Determine the (x, y) coordinate at the center of the cell enclosing the given text.  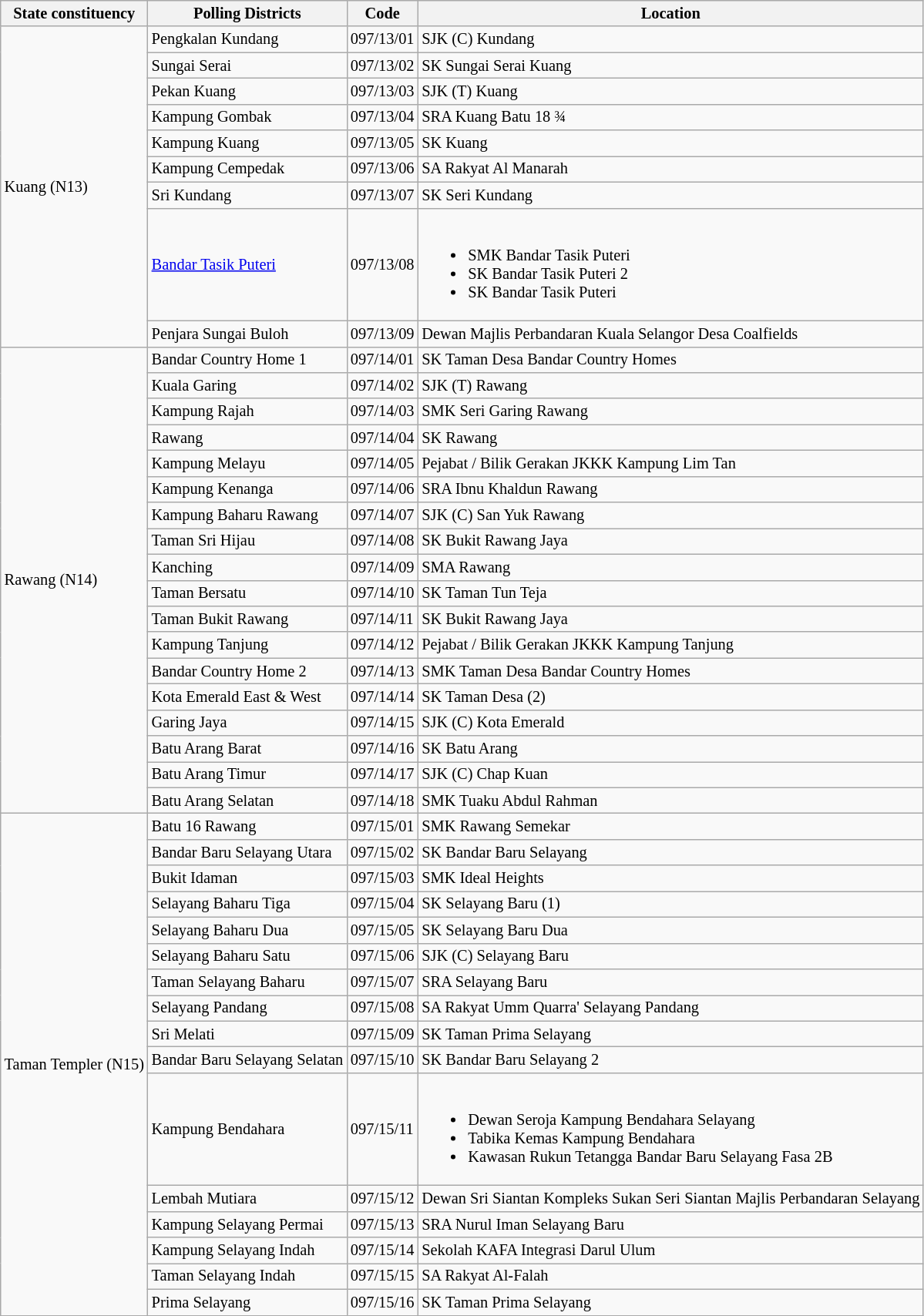
097/14/15 (382, 723)
SK Taman Desa Bandar Country Homes (670, 360)
Location (670, 13)
State constituency (74, 13)
Polling Districts (247, 13)
SK Taman Desa (2) (670, 697)
Sri Kundang (247, 195)
Bandar Baru Selayang Selatan (247, 1059)
SJK (C) Kundang (670, 39)
097/14/05 (382, 463)
Kampung Cempedak (247, 169)
Bukit Idaman (247, 878)
Selayang Baharu Dua (247, 930)
Selayang Baharu Satu (247, 956)
SK Kuang (670, 143)
SK Seri Kundang (670, 195)
Penjara Sungai Buloh (247, 334)
097/14/04 (382, 438)
097/15/14 (382, 1251)
097/15/10 (382, 1059)
SMK Rawang Semekar (670, 827)
097/14/08 (382, 541)
097/15/15 (382, 1276)
SJK (T) Kuang (670, 91)
Kampung Selayang Permai (247, 1224)
Kampung Rajah (247, 411)
Bandar Country Home 1 (247, 360)
SK Taman Tun Teja (670, 593)
Bandar Tasik Puteri (247, 264)
SK Batu Arang (670, 749)
SJK (T) Rawang (670, 385)
Kampung Kenanga (247, 489)
097/14/06 (382, 489)
097/14/16 (382, 749)
SA Rakyat Al-Falah (670, 1276)
SMK Tuaku Abdul Rahman (670, 801)
SJK (C) San Yuk Rawang (670, 515)
097/13/08 (382, 264)
SRA Kuang Batu 18 ¾ (670, 117)
Kuala Garing (247, 385)
Sri Melati (247, 1034)
097/15/07 (382, 982)
097/13/06 (382, 169)
Kampung Bendahara (247, 1129)
Kampung Kuang (247, 143)
097/14/11 (382, 619)
Rawang (247, 438)
Dewan Seroja Kampung Bendahara SelayangTabika Kemas Kampung BendaharaKawasan Rukun Tetangga Bandar Baru Selayang Fasa 2B (670, 1129)
097/15/08 (382, 1008)
097/15/11 (382, 1129)
097/14/18 (382, 801)
097/15/03 (382, 878)
SK Selayang Baru (1) (670, 904)
097/15/06 (382, 956)
097/15/09 (382, 1034)
Batu Arang Barat (247, 749)
Kampung Selayang Indah (247, 1251)
SRA Selayang Baru (670, 982)
097/14/14 (382, 697)
Kota Emerald East & West (247, 697)
097/15/05 (382, 930)
SK Bandar Baru Selayang 2 (670, 1059)
Sekolah KAFA Integrasi Darul Ulum (670, 1251)
SA Rakyat Al Manarah (670, 169)
Pejabat / Bilik Gerakan JKKK Kampung Lim Tan (670, 463)
Kanching (247, 567)
SK Sungai Serai Kuang (670, 65)
097/15/13 (382, 1224)
Bandar Country Home 2 (247, 671)
097/13/01 (382, 39)
Lembah Mutiara (247, 1198)
097/13/05 (382, 143)
SMK Bandar Tasik PuteriSK Bandar Tasik Puteri 2SK Bandar Tasik Puteri (670, 264)
SJK (C) Kota Emerald (670, 723)
097/15/02 (382, 852)
SJK (C) Chap Kuan (670, 774)
SA Rakyat Umm Quarra' Selayang Pandang (670, 1008)
SK Bandar Baru Selayang (670, 852)
SMK Ideal Heights (670, 878)
Kampung Melayu (247, 463)
SK Selayang Baru Dua (670, 930)
097/13/03 (382, 91)
SJK (C) Selayang Baru (670, 956)
Pengkalan Kundang (247, 39)
097/15/04 (382, 904)
097/14/02 (382, 385)
097/13/07 (382, 195)
SMK Taman Desa Bandar Country Homes (670, 671)
Garing Jaya (247, 723)
Pekan Kuang (247, 91)
097/13/04 (382, 117)
097/14/12 (382, 645)
Pejabat / Bilik Gerakan JKKK Kampung Tanjung (670, 645)
Prima Selayang (247, 1302)
Taman Templer (N15) (74, 1065)
097/14/13 (382, 671)
Kampung Gombak (247, 117)
SRA Ibnu Khaldun Rawang (670, 489)
097/14/03 (382, 411)
SRA Nurul Iman Selayang Baru (670, 1224)
097/14/07 (382, 515)
097/15/01 (382, 827)
Selayang Baharu Tiga (247, 904)
Kuang (N13) (74, 186)
SMA Rawang (670, 567)
Sungai Serai (247, 65)
Batu Arang Selatan (247, 801)
097/13/02 (382, 65)
Batu 16 Rawang (247, 827)
Rawang (N14) (74, 580)
Kampung Tanjung (247, 645)
Taman Bukit Rawang (247, 619)
SMK Seri Garing Rawang (670, 411)
Bandar Baru Selayang Utara (247, 852)
Code (382, 13)
097/14/17 (382, 774)
097/13/09 (382, 334)
Dewan Majlis Perbandaran Kuala Selangor Desa Coalfields (670, 334)
097/14/10 (382, 593)
Taman Sri Hijau (247, 541)
097/14/01 (382, 360)
097/15/16 (382, 1302)
Taman Selayang Indah (247, 1276)
Taman Selayang Baharu (247, 982)
Taman Bersatu (247, 593)
Kampung Baharu Rawang (247, 515)
SK Rawang (670, 438)
097/14/09 (382, 567)
097/15/12 (382, 1198)
Batu Arang Timur (247, 774)
Selayang Pandang (247, 1008)
Dewan Sri Siantan Kompleks Sukan Seri Siantan Majlis Perbandaran Selayang (670, 1198)
